Extract the [X, Y] coordinate from the center of the cell holding the provided text.  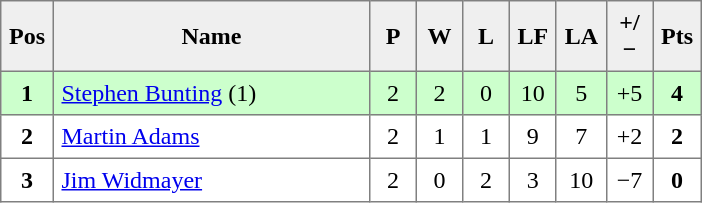
Stephen Bunting (1) [211, 93]
Name [211, 36]
Jim Widmayer [211, 180]
+/− [629, 36]
9 [532, 137]
+2 [629, 137]
+5 [629, 93]
Martin Adams [211, 137]
Pos [27, 36]
5 [581, 93]
Pts [677, 36]
LA [581, 36]
L [486, 36]
7 [581, 137]
4 [677, 93]
W [439, 36]
LF [532, 36]
−7 [629, 180]
P [393, 36]
